Return (x, y) of the center of cell containing provided text 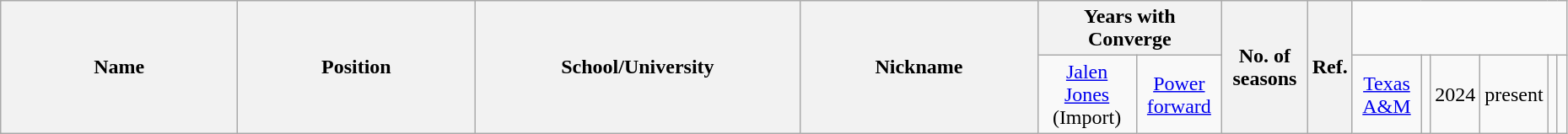
School/University (638, 67)
Name (120, 67)
Nickname (919, 67)
Position (356, 67)
Power forward (1179, 94)
Texas A&M (1387, 94)
Years with Converge (1130, 29)
Jalen Jones (Import) (1086, 94)
Ref. (1329, 67)
2024 (1456, 94)
present (1514, 94)
No. of seasons (1265, 67)
